Scan for the cell matching the given text and deliver its (X, Y) coordinate at center. 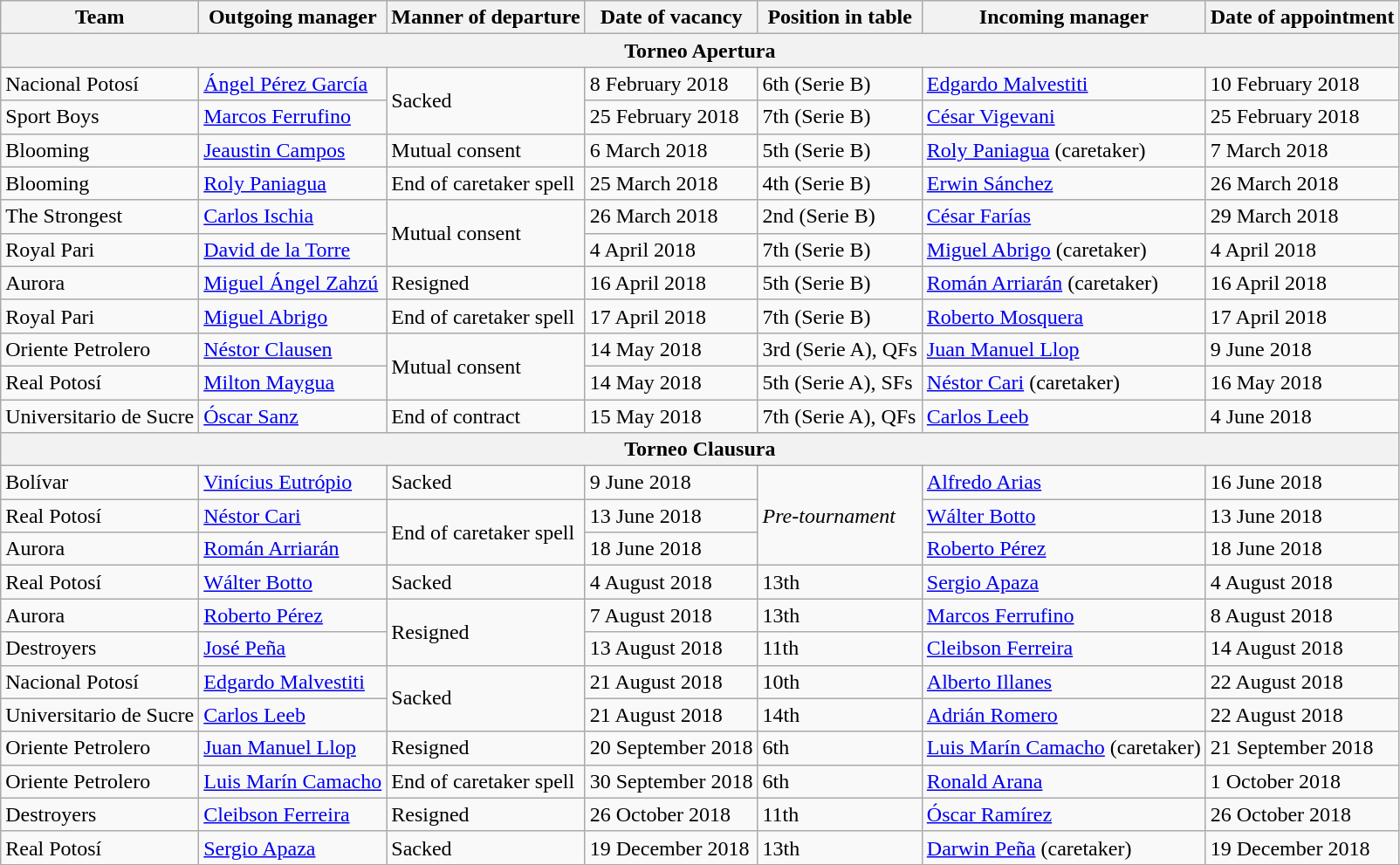
Alfredo Arias (1063, 483)
25 March 2018 (671, 183)
Torneo Clausura (700, 450)
21 September 2018 (1302, 748)
José Peña (293, 649)
Incoming manager (1063, 17)
Román Arriarán (293, 549)
4th (Serie B) (840, 183)
13 August 2018 (671, 649)
Miguel Ángel Zahzú (293, 283)
Date of vacancy (671, 17)
Torneo Apertura (700, 51)
Sport Boys (100, 117)
Néstor Cari (293, 516)
Darwin Peña (caretaker) (1063, 848)
6th (Serie B) (840, 84)
14th (840, 715)
Óscar Sanz (293, 416)
Roly Paniagua (caretaker) (1063, 150)
15 May 2018 (671, 416)
The Strongest (100, 216)
3rd (Serie A), QFs (840, 349)
Miguel Abrigo (293, 316)
7 August 2018 (671, 615)
Luis Marín Camacho (293, 781)
10th (840, 682)
Adrián Romero (1063, 715)
30 September 2018 (671, 781)
Óscar Ramírez (1063, 814)
Miguel Abrigo (caretaker) (1063, 250)
Luis Marín Camacho (caretaker) (1063, 748)
6 March 2018 (671, 150)
David de la Torre (293, 250)
29 March 2018 (1302, 216)
Román Arriarán (caretaker) (1063, 283)
16 June 2018 (1302, 483)
Ronald Arana (1063, 781)
Milton Maygua (293, 382)
Date of appointment (1302, 17)
Néstor Cari (caretaker) (1063, 382)
8 February 2018 (671, 84)
César Farías (1063, 216)
2nd (Serie B) (840, 216)
Jeaustin Campos (293, 150)
Bolívar (100, 483)
César Vigevani (1063, 117)
5th (Serie A), SFs (840, 382)
Team (100, 17)
Ángel Pérez García (293, 84)
Outgoing manager (293, 17)
4 June 2018 (1302, 416)
10 February 2018 (1302, 84)
Manner of departure (485, 17)
End of contract (485, 416)
Néstor Clausen (293, 349)
1 October 2018 (1302, 781)
Vinícius Eutrópio (293, 483)
14 August 2018 (1302, 649)
Position in table (840, 17)
Roberto Mosquera (1063, 316)
8 August 2018 (1302, 615)
Roly Paniagua (293, 183)
7 March 2018 (1302, 150)
16 May 2018 (1302, 382)
7th (Serie A), QFs (840, 416)
Pre-tournament (840, 516)
20 September 2018 (671, 748)
Carlos Ischia (293, 216)
Erwin Sánchez (1063, 183)
Alberto Illanes (1063, 682)
